Determine the (X, Y) coordinate at the center of the cell enclosing the given text.  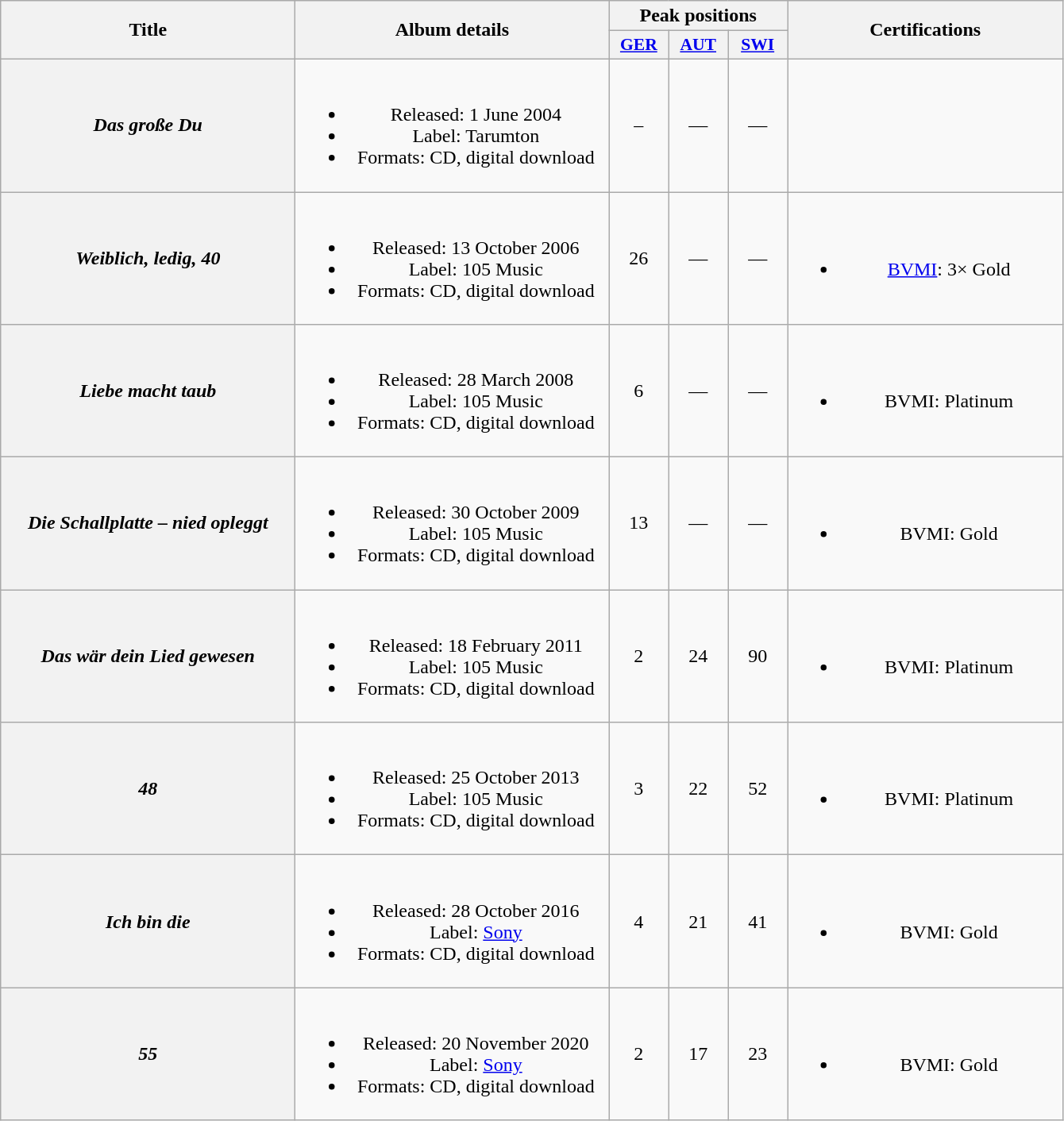
41 (758, 921)
26 (638, 259)
Certifications (926, 30)
GER (638, 45)
48 (148, 789)
22 (699, 789)
Released: 13 October 2006Label: 105 MusicFormats: CD, digital download (453, 259)
52 (758, 789)
Released: 25 October 2013Label: 105 MusicFormats: CD, digital download (453, 789)
Title (148, 30)
13 (638, 524)
3 (638, 789)
Released: 20 November 2020Label: SonyFormats: CD, digital download (453, 1054)
Released: 28 March 2008Label: 105 MusicFormats: CD, digital download (453, 391)
4 (638, 921)
Released: 30 October 2009Label: 105 MusicFormats: CD, digital download (453, 524)
Das wär dein Lied gewesen (148, 656)
21 (699, 921)
17 (699, 1054)
Released: 18 February 2011Label: 105 MusicFormats: CD, digital download (453, 656)
Die Schallplatte – nied opleggt (148, 524)
55 (148, 1054)
Ich bin die (148, 921)
Released: 28 October 2016Label: SonyFormats: CD, digital download (453, 921)
Peak positions (699, 16)
Das große Du (148, 125)
Album details (453, 30)
Liebe macht taub (148, 391)
90 (758, 656)
SWI (758, 45)
BVMI: 3× Gold (926, 259)
Weiblich, ledig, 40 (148, 259)
AUT (699, 45)
23 (758, 1054)
6 (638, 391)
– (638, 125)
Released: 1 June 2004Label: TarumtonFormats: CD, digital download (453, 125)
24 (699, 656)
